For the text-containing cell, return its midpoint in (x, y) coordinate format. 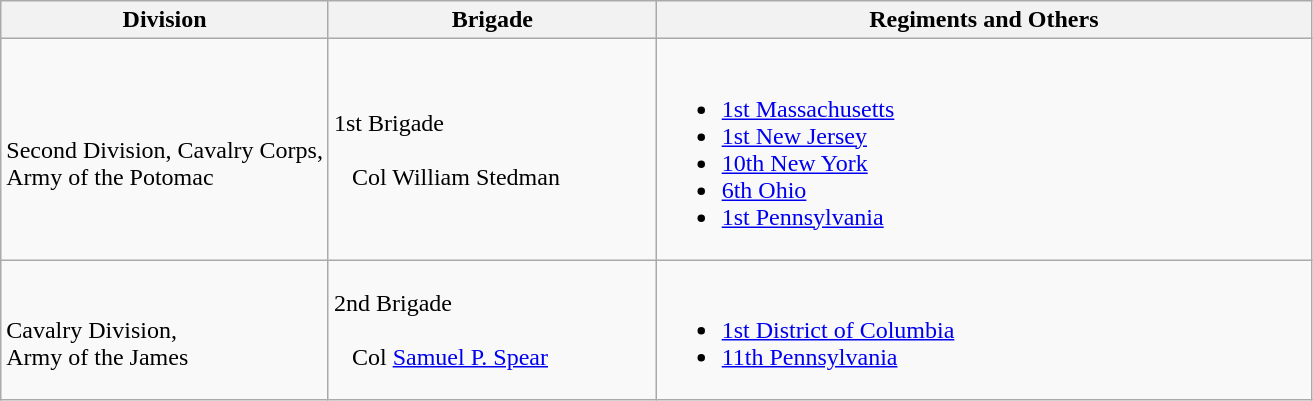
Division (165, 20)
1st Massachusetts1st New Jersey10th New York6th Ohio1st Pennsylvania (984, 150)
Second Division, Cavalry Corps, Army of the Potomac (165, 150)
Regiments and Others (984, 20)
1st Brigade Col William Stedman (492, 150)
1st District of Columbia11th Pennsylvania (984, 330)
Cavalry Division, Army of the James (165, 330)
2nd Brigade Col Samuel P. Spear (492, 330)
Brigade (492, 20)
